From the cell containing the given text, extract its center point as [X, Y] coordinate. 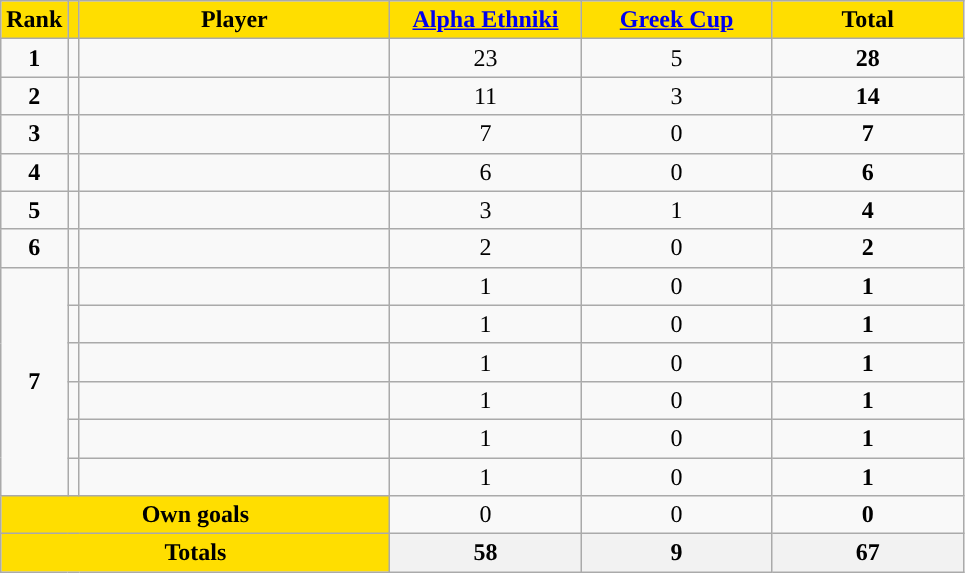
Total [868, 20]
Player [234, 20]
11 [486, 96]
28 [868, 58]
Own goals [196, 515]
Totals [196, 553]
9 [676, 553]
58 [486, 553]
14 [868, 96]
Greek Cup [676, 20]
Rank [34, 20]
67 [868, 553]
23 [486, 58]
Alpha Ethniki [486, 20]
